Find where the given text appears and provide that cell's center as (x, y) coordinate. 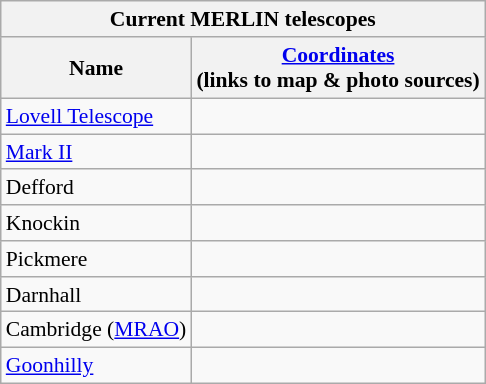
Lovell Telescope (96, 116)
Name (96, 68)
Knockin (96, 223)
Pickmere (96, 259)
Current MERLIN telescopes (243, 19)
Cambridge (MRAO) (96, 330)
Defford (96, 187)
Mark II (96, 152)
Goonhilly (96, 365)
Coordinates(links to map & photo sources) (338, 68)
Darnhall (96, 294)
